Capture the cell that displays the provided text and extract its [x, y] central coordinate. 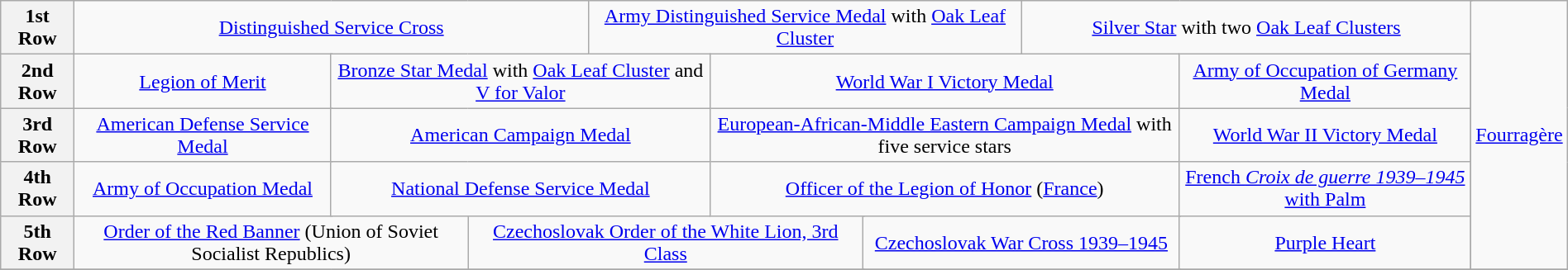
Legion of Merit [203, 81]
Officer of the Legion of Honor (France) [944, 188]
Army of Occupation of Germany Medal [1325, 81]
Bronze Star Medal with Oak Leaf Cluster and V for Valor [520, 81]
World War II Victory Medal [1325, 135]
Czechoslovak War Cross 1939–1945 [1021, 243]
Czechoslovak Order of the White Lion, 3rd Class [666, 243]
World War I Victory Medal [944, 81]
Distinguished Service Cross [332, 28]
4th Row [38, 188]
American Defense Service Medal [203, 135]
Army Distinguished Service Medal with Oak Leaf Cluster [806, 28]
French Croix de guerre 1939–1945 with Palm [1325, 188]
National Defense Service Medal [520, 188]
Army of Occupation Medal [203, 188]
European-African-Middle Eastern Campaign Medal with five service stars [944, 135]
Order of the Red Banner (Union of Soviet Socialist Republics) [271, 243]
5th Row [38, 243]
Fourragère [1519, 135]
American Campaign Medal [520, 135]
2nd Row [38, 81]
1st Row [38, 28]
Purple Heart [1325, 243]
Silver Star with two Oak Leaf Clusters [1245, 28]
3rd Row [38, 135]
